Find where the given text appears and provide that cell's center as [x, y] coordinate. 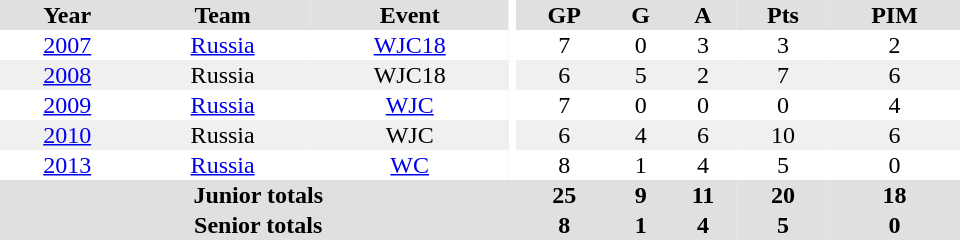
18 [894, 195]
Senior totals [258, 225]
10 [783, 135]
Team [222, 15]
11 [703, 195]
2013 [67, 165]
G [640, 15]
25 [564, 195]
Year [67, 15]
PIM [894, 15]
9 [640, 195]
Pts [783, 15]
20 [783, 195]
2008 [67, 75]
Event [410, 15]
WC [410, 165]
2010 [67, 135]
2007 [67, 45]
2009 [67, 105]
A [703, 15]
Junior totals [258, 195]
GP [564, 15]
